From the cell containing the given text, extract its center point as (X, Y) coordinate. 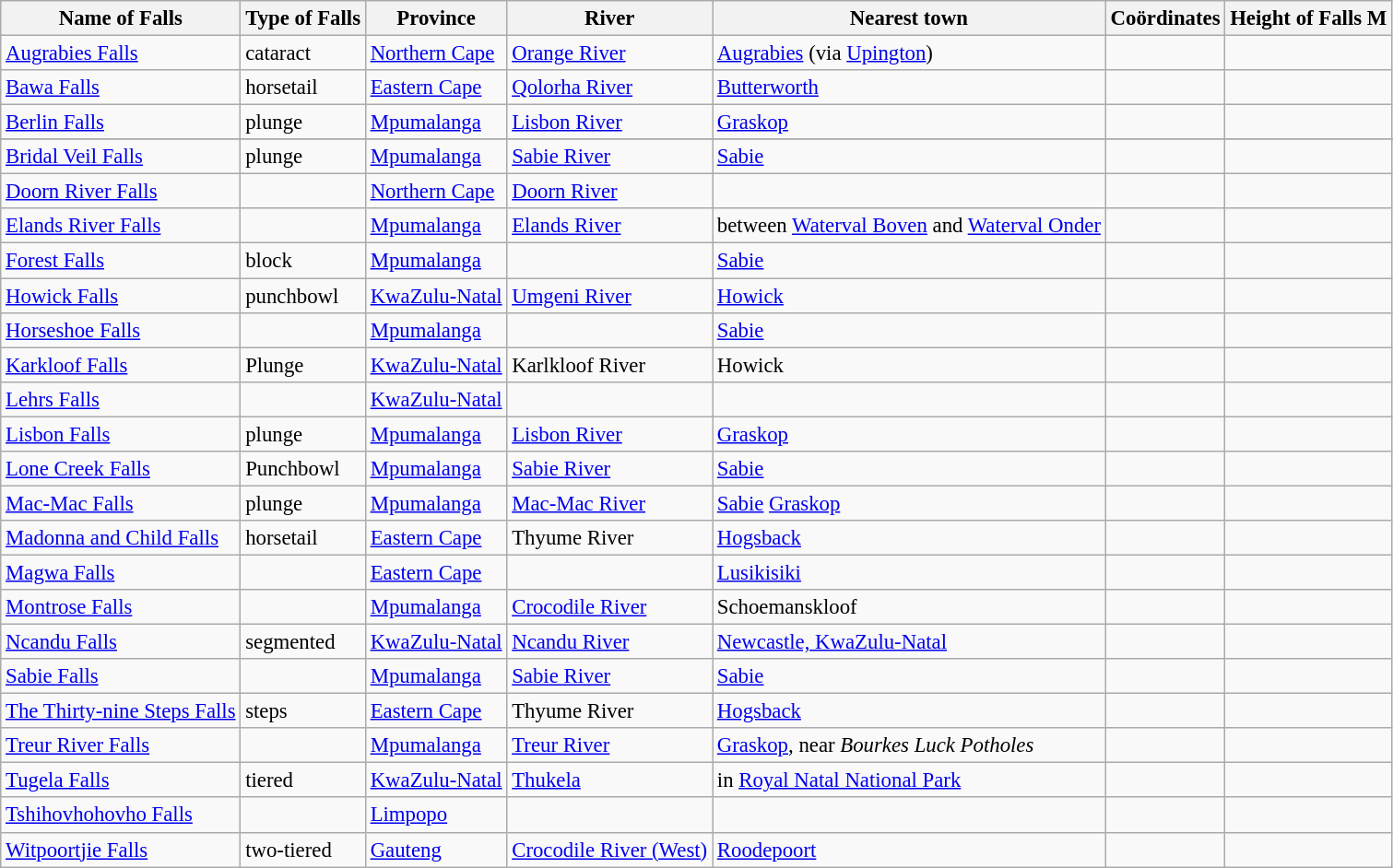
cataract (302, 53)
Name of Falls (121, 18)
Butterworth (909, 88)
Graskop, near Bourkes Luck Potholes (909, 745)
Madonna and Child Falls (121, 538)
Howick Falls (121, 296)
Sabie Graskop (909, 503)
Nearest town (909, 18)
segmented (302, 642)
Newcastle, KwaZulu-Natal (909, 642)
Magwa Falls (121, 572)
Bridal Veil Falls (121, 157)
Thukela (610, 780)
Montrose Falls (121, 607)
Sabie Falls (121, 676)
Forest Falls (121, 261)
tiered (302, 780)
Coördinates (1165, 18)
River (610, 18)
Elands River (610, 226)
Treur River (610, 745)
Ncandu River (610, 642)
The Thirty-nine Steps Falls (121, 711)
Augrabies Falls (121, 53)
Mac-Mac Falls (121, 503)
in Royal Natal National Park (909, 780)
Umgeni River (610, 296)
Limpopo (436, 815)
Bawa Falls (121, 88)
Lusikisiki (909, 572)
Augrabies (via Upington) (909, 53)
Witpoortjie Falls (121, 850)
Plunge (302, 365)
between Waterval Boven and Waterval Onder (909, 226)
Ncandu Falls (121, 642)
Type of Falls (302, 18)
Crocodile River (West) (610, 850)
Lone Creek Falls (121, 469)
Mac-Mac River (610, 503)
Roodepoort (909, 850)
Elands River Falls (121, 226)
Doorn River (610, 192)
Tugela Falls (121, 780)
Treur River Falls (121, 745)
Karkloof Falls (121, 365)
Lehrs Falls (121, 399)
Punchbowl (302, 469)
punchbowl (302, 296)
Tshihovhohovho Falls (121, 815)
Crocodile River (610, 607)
Doorn River Falls (121, 192)
Berlin Falls (121, 123)
Height of Falls M (1309, 18)
Orange River (610, 53)
two-tiered (302, 850)
steps (302, 711)
Gauteng (436, 850)
block (302, 261)
Horseshoe Falls (121, 330)
Province (436, 18)
Lisbon Falls (121, 434)
Karlkloof River (610, 365)
Qolorha River (610, 88)
Schoemanskloof (909, 607)
